Return the [X, Y] coordinate for the center point of the cell that contains the specified text.  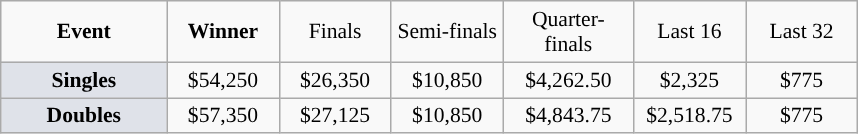
$4,262.50 [568, 80]
$54,250 [223, 80]
$57,350 [223, 116]
Last 16 [689, 32]
$2,518.75 [689, 116]
Singles [84, 80]
Finals [335, 32]
$26,350 [335, 80]
Event [84, 32]
Semi-finals [447, 32]
Winner [223, 32]
$2,325 [689, 80]
Quarter-finals [568, 32]
Doubles [84, 116]
$27,125 [335, 116]
Last 32 [802, 32]
$4,843.75 [568, 116]
